Provide the (X, Y) coordinate of the cell's center where the given text is located.  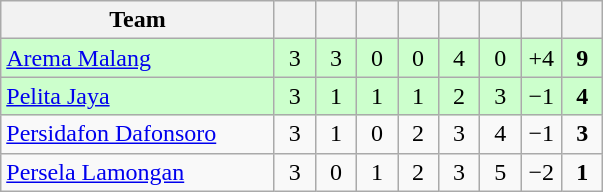
Persela Lamongan (138, 172)
Persidafon Dafonsoro (138, 134)
Team (138, 20)
5 (500, 172)
9 (582, 58)
Pelita Jaya (138, 96)
Arema Malang (138, 58)
+4 (542, 58)
−2 (542, 172)
